From the cell containing the given text, extract its center point as [X, Y] coordinate. 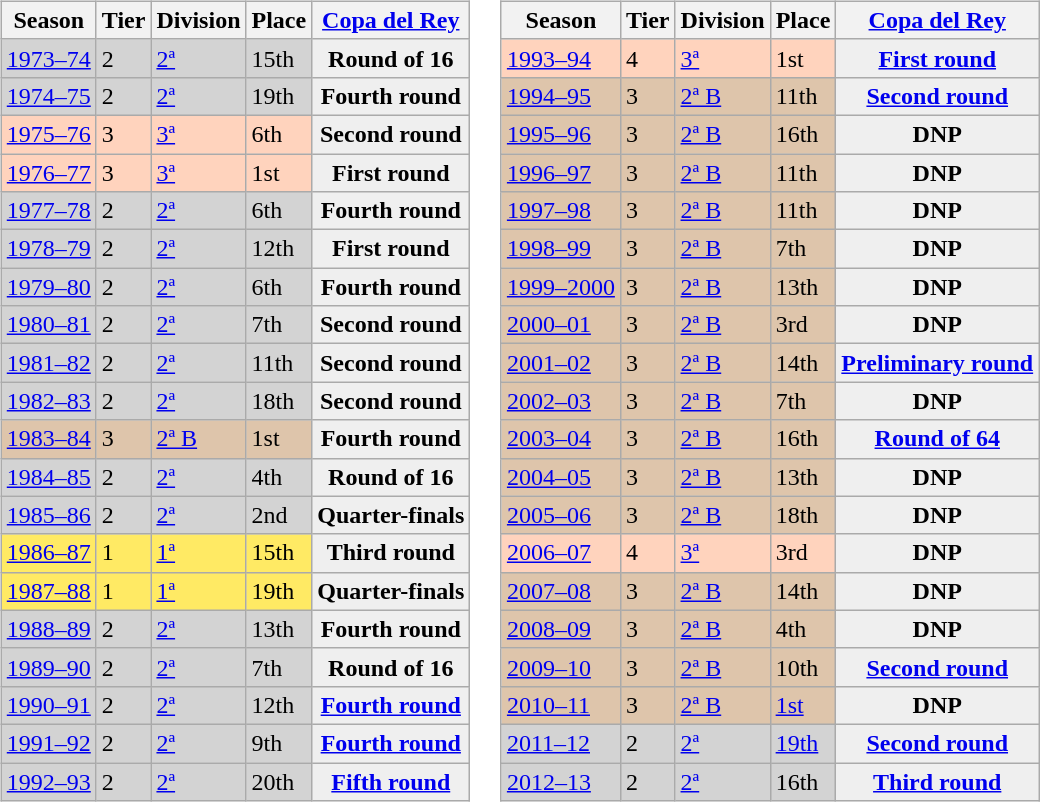
1985–86 [48, 515]
1975–76 [48, 134]
2007–08 [560, 591]
1996–97 [560, 173]
1986–87 [48, 553]
2nd [279, 515]
1991–92 [48, 743]
1982–83 [48, 401]
1997–98 [560, 211]
20th [279, 781]
9th [279, 743]
1978–79 [48, 249]
1993–94 [560, 58]
2000–01 [560, 325]
1990–91 [48, 705]
2012–13 [560, 781]
2009–10 [560, 667]
2008–09 [560, 629]
1989–90 [48, 667]
1998–99 [560, 249]
1974–75 [48, 96]
1976–77 [48, 173]
2004–05 [560, 477]
2011–12 [560, 743]
1987–88 [48, 591]
2002–03 [560, 401]
1995–96 [560, 134]
1984–85 [48, 477]
1988–89 [48, 629]
1994–95 [560, 96]
2010–11 [560, 705]
Fifth round [391, 781]
1980–81 [48, 325]
10th [803, 667]
2003–04 [560, 439]
2005–06 [560, 515]
1999–2000 [560, 287]
1979–80 [48, 287]
Preliminary round [938, 363]
2006–07 [560, 553]
1992–93 [48, 781]
1983–84 [48, 439]
1977–78 [48, 211]
1981–82 [48, 363]
Round of 64 [938, 439]
2001–02 [560, 363]
1973–74 [48, 58]
